Detect which cell encompasses the target text, then output its (x, y) center coordinate. 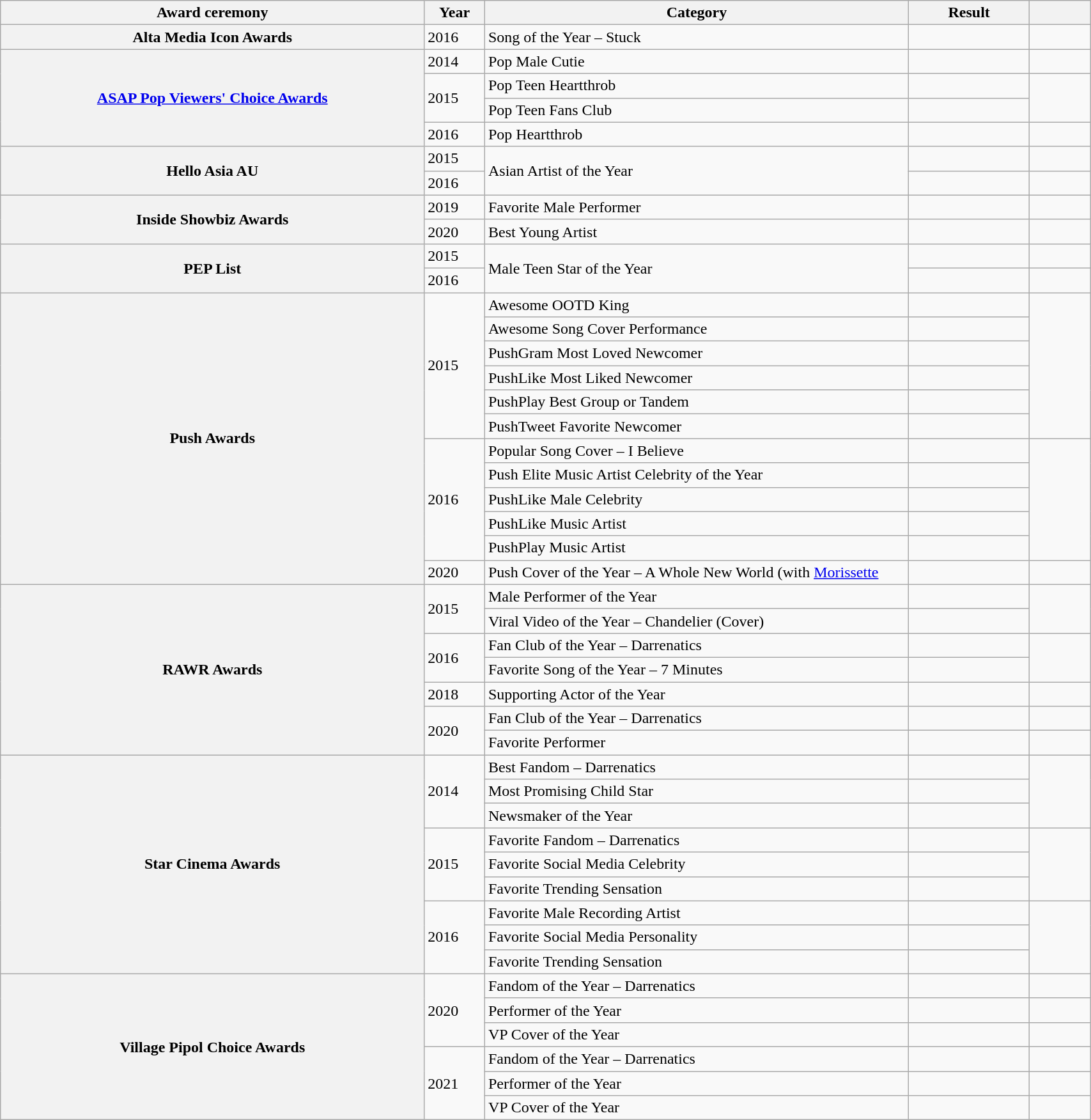
Inside Showbiz Awards (212, 219)
Supporting Actor of the Year (697, 694)
Favorite Song of the Year – 7 Minutes (697, 669)
Village Pipol Choice Awards (212, 1046)
Push Cover of the Year – A Whole New World (with Morissette (697, 572)
Year (455, 13)
PushPlay Best Group or Tandem (697, 402)
ASAP Pop Viewers' Choice Awards (212, 98)
Award ceremony (212, 13)
Asian Artist of the Year (697, 171)
Star Cinema Awards (212, 864)
Newsmaker of the Year (697, 816)
PushLike Male Celebrity (697, 499)
Favorite Male Recording Artist (697, 913)
PushTweet Favorite Newcomer (697, 426)
Push Awards (212, 439)
Favorite Performer (697, 743)
Most Promising Child Star (697, 791)
PushLike Music Artist (697, 524)
PushPlay Music Artist (697, 548)
2018 (455, 694)
Pop Teen Fans Club (697, 110)
Male Teen Star of the Year (697, 268)
Favorite Social Media Personality (697, 937)
Awesome Song Cover Performance (697, 329)
Result (969, 13)
Favorite Fandom – Darrenatics (697, 840)
Best Young Artist (697, 231)
Hello Asia AU (212, 171)
Push Elite Music Artist Celebrity of the Year (697, 475)
PushGram Most Loved Newcomer (697, 354)
2021 (455, 1083)
Alta Media Icon Awards (212, 37)
Pop Teen Heartthrob (697, 86)
Song of the Year – Stuck (697, 37)
Category (697, 13)
Popular Song Cover – I Believe (697, 451)
RAWR Awards (212, 669)
Viral Video of the Year – Chandelier (Cover) (697, 621)
Best Fandom – Darrenatics (697, 767)
Favorite Social Media Celebrity (697, 864)
Pop Male Cutie (697, 61)
Awesome OOTD King (697, 305)
Favorite Male Performer (697, 207)
Pop Heartthrob (697, 134)
2019 (455, 207)
PushLike Most Liked Newcomer (697, 378)
PEP List (212, 268)
Male Performer of the Year (697, 596)
